Identify which cell holds the provided text, then report its [X, Y] central coordinate. 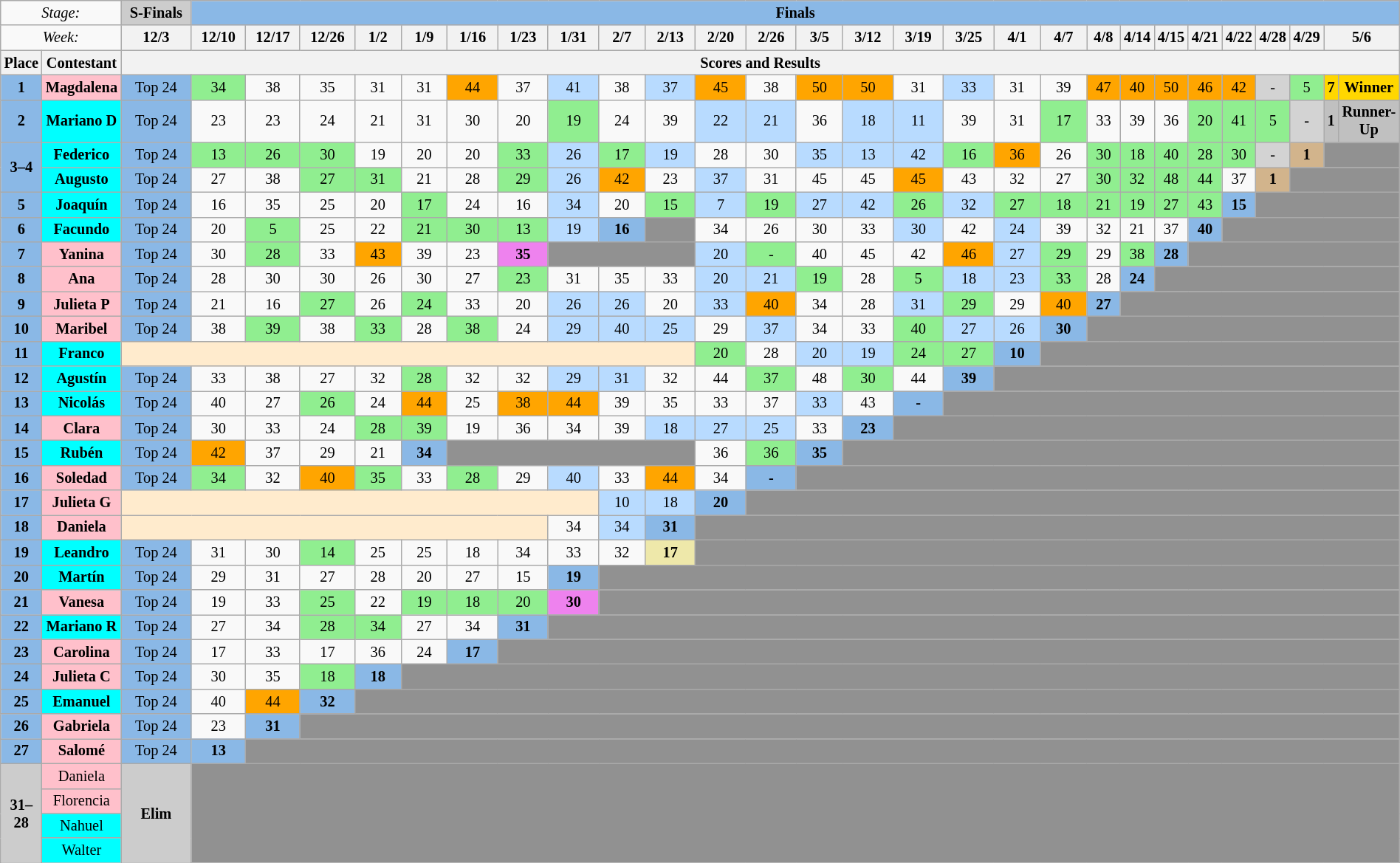
Nicolás [81, 403]
Contestant [81, 63]
1/2 [378, 38]
2/20 [721, 38]
5/6 [1362, 38]
Elim [157, 814]
3/12 [868, 38]
Mariano D [81, 121]
Magdalena [81, 87]
3–4 [21, 167]
4/28 [1273, 38]
1/16 [473, 38]
Carolina [81, 652]
Vanesa [81, 602]
Yanina [81, 254]
Winner [1369, 87]
Walter [81, 850]
Augusto [81, 179]
4/8 [1103, 38]
4/1 [1018, 38]
12/17 [273, 38]
Franco [81, 354]
Nahuel [81, 825]
Stage: [61, 13]
Julieta C [81, 676]
1/23 [523, 38]
12 [21, 379]
Martín [81, 577]
4/14 [1137, 38]
Julieta G [81, 503]
Rubén [81, 453]
Salomé [81, 751]
Facundo [81, 230]
9 [21, 304]
Federico [81, 155]
2 [21, 121]
Leandro [81, 552]
2/7 [622, 38]
Maribel [81, 329]
Finals [795, 13]
Emanuel [81, 701]
1/9 [424, 38]
Week: [61, 38]
Clara [81, 428]
Scores and Results [761, 63]
2/26 [771, 38]
8 [21, 279]
S-Finals [157, 13]
Agustín [81, 379]
Runner-Up [1369, 121]
4/22 [1239, 38]
47 [1103, 87]
2/13 [670, 38]
4/29 [1307, 38]
3/19 [919, 38]
4/21 [1205, 38]
Ana [81, 279]
Place [21, 63]
31–28 [21, 814]
6 [21, 230]
12/3 [157, 38]
Joaquín [81, 204]
Gabriela [81, 726]
12/10 [219, 38]
Florencia [81, 801]
4/15 [1171, 38]
Mariano R [81, 627]
12/26 [327, 38]
Julieta P [81, 304]
4/7 [1063, 38]
Soledad [81, 478]
3/25 [969, 38]
1/31 [573, 38]
3/5 [820, 38]
